Scan for the cell matching the given text and deliver its [x, y] coordinate at center. 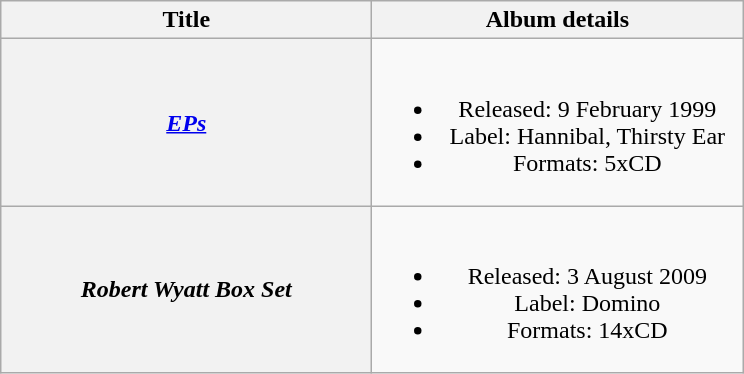
Released: 9 February 1999Label: Hannibal, Thirsty EarFormats: 5xCD [558, 122]
EPs [186, 122]
Released: 3 August 2009Label: DominoFormats: 14xCD [558, 290]
Title [186, 20]
Album details [558, 20]
Robert Wyatt Box Set [186, 290]
